Search for the cell housing the specified text and yield its [x, y] center coordinate. 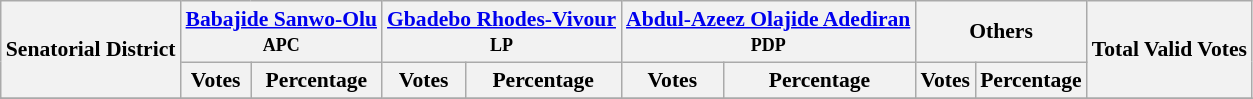
Babajide Sanwo-OluAPC [282, 32]
Others [1000, 32]
Gbadebo Rhodes-VivourLP [502, 32]
Senatorial District [91, 50]
Abdul-Azeez Olajide AdediranPDP [768, 32]
Total Valid Votes [1170, 50]
